Scan for the cell matching the given text and deliver its [x, y] coordinate at center. 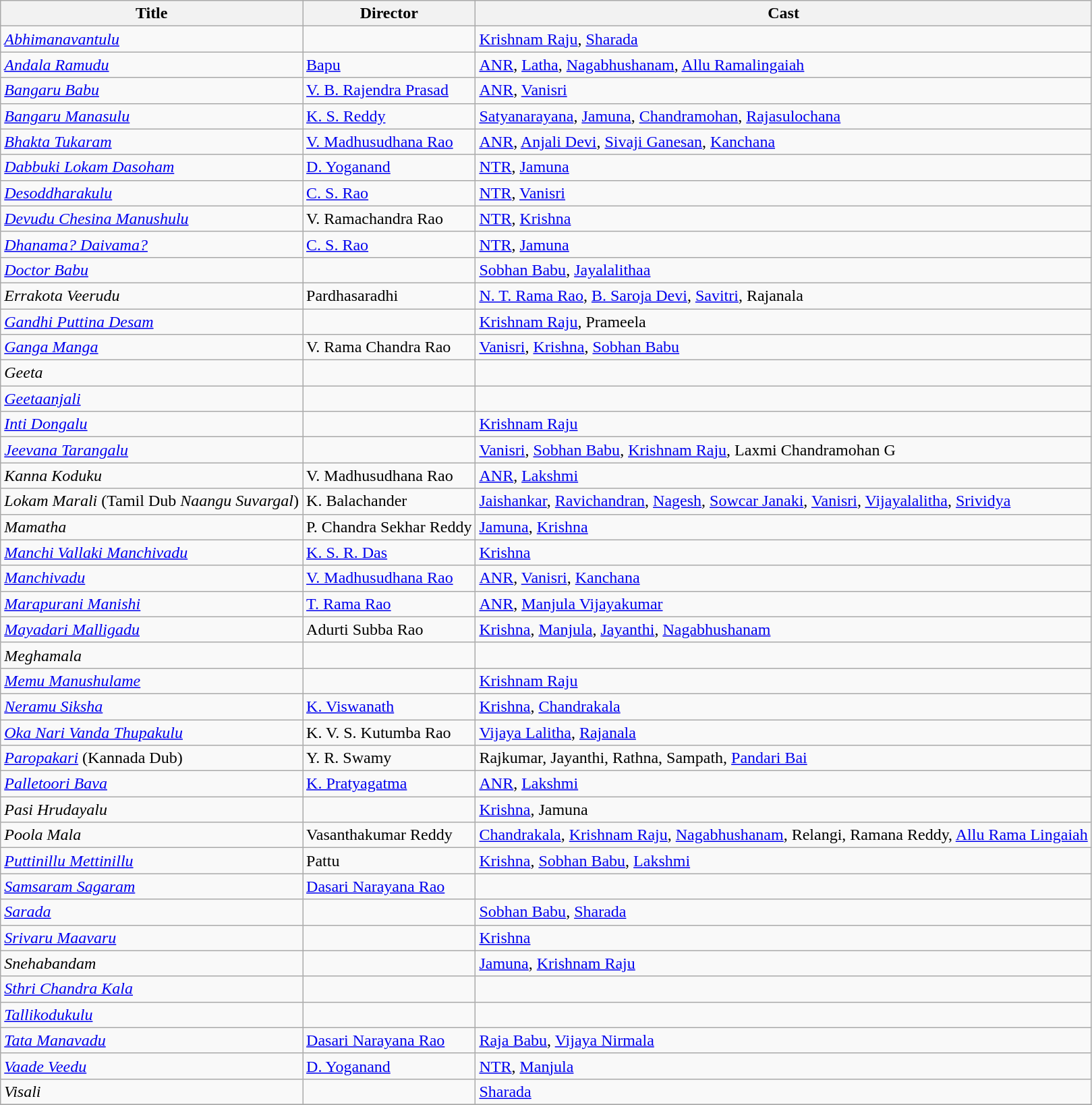
Jaishankar, Ravichandran, Nagesh, Sowcar Janaki, Vanisri, Vijayalalitha, Srividya [784, 501]
Tata Manavadu [152, 1040]
V. B. Rajendra Prasad [389, 90]
Neramu Siksha [152, 706]
Memu Manushulame [152, 681]
Title [152, 13]
Jamuna, Krishnam Raju [784, 963]
Vaade Veedu [152, 1066]
K. Pratyagatma [389, 784]
Krishnam Raju, Sharada [784, 39]
Adurti Subba Rao [389, 629]
Snehabandam [152, 963]
N. T. Rama Rao, B. Saroja Devi, Savitri, Rajanala [784, 295]
T. Rama Rao [389, 604]
Palletoori Bava [152, 784]
Dabbuki Lokam Dasoham [152, 167]
ANR, Latha, Nagabhushanam, Allu Ramalingaiah [784, 65]
Satyanarayana, Jamuna, Chandramohan, Rajasulochana [784, 116]
Krishna, Sobhan Babu, Lakshmi [784, 861]
Mayadari Malligadu [152, 629]
Krishnam Raju, Prameela [784, 322]
Director [389, 13]
Pasi Hrudayalu [152, 810]
Poola Mala [152, 835]
Y. R. Swamy [389, 758]
Doctor Babu [152, 270]
Sarada [152, 912]
Manchi Vallaki Manchivadu [152, 552]
ANR, Anjali Devi, Sivaji Ganesan, Kanchana [784, 142]
K. S. R. Das [389, 552]
Errakota Veerudu [152, 295]
Gandhi Puttina Desam [152, 322]
Ganga Manga [152, 347]
Paropakari (Kannada Dub) [152, 758]
Oka Nari Vanda Thupakulu [152, 732]
K. Balachander [389, 501]
ANR, Vanisri, Kanchana [784, 578]
NTR, Vanisri [784, 193]
Vijaya Lalitha, Rajanala [784, 732]
Tallikodukulu [152, 1015]
Samsaram Sagaram [152, 886]
Inti Dongalu [152, 424]
Devudu Chesina Manushulu [152, 219]
P. Chandra Sekhar Reddy [389, 527]
Vanisri, Sobhan Babu, Krishnam Raju, Laxmi Chandramohan G [784, 450]
Srivaru Maavaru [152, 938]
Cast [784, 13]
Bapu [389, 65]
Manchivadu [152, 578]
K. S. Reddy [389, 116]
Bangaru Manasulu [152, 116]
K. Viswanath [389, 706]
Mamatha [152, 527]
Krishna, Jamuna [784, 810]
Sobhan Babu, Sharada [784, 912]
Rajkumar, Jayanthi, Rathna, Sampath, Pandari Bai [784, 758]
Bhakta Tukaram [152, 142]
Raja Babu, Vijaya Nirmala [784, 1040]
Pardhasaradhi [389, 295]
Geeta [152, 373]
Bangaru Babu [152, 90]
V. Rama Chandra Rao [389, 347]
ANR, Manjula Vijayakumar [784, 604]
Desoddharakulu [152, 193]
Krishna, Manjula, Jayanthi, Nagabhushanam [784, 629]
Visali [152, 1092]
Sobhan Babu, Jayalalithaa [784, 270]
V. Ramachandra Rao [389, 219]
Pattu [389, 861]
Dhanama? Daivama? [152, 244]
Lokam Marali (Tamil Dub Naangu Suvargal) [152, 501]
Sharada [784, 1092]
NTR, Krishna [784, 219]
Geetaanjali [152, 399]
Krishna, Chandrakala [784, 706]
Sthri Chandra Kala [152, 989]
Meghamala [152, 655]
Vasanthakumar Reddy [389, 835]
ANR, Vanisri [784, 90]
Andala Ramudu [152, 65]
Puttinillu Mettinillu [152, 861]
Abhimanavantulu [152, 39]
Marapurani Manishi [152, 604]
K. V. S. Kutumba Rao [389, 732]
NTR, Manjula [784, 1066]
Jamuna, Krishna [784, 527]
Jeevana Tarangalu [152, 450]
Vanisri, Krishna, Sobhan Babu [784, 347]
Kanna Koduku [152, 476]
Chandrakala, Krishnam Raju, Nagabhushanam, Relangi, Ramana Reddy, Allu Rama Lingaiah [784, 835]
